Detect which cell encompasses the target text, then output its (X, Y) center coordinate. 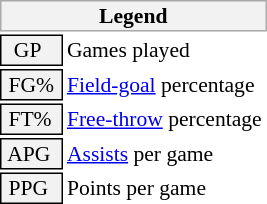
FG% (31, 85)
Legend (134, 16)
Points per game (166, 188)
Field-goal percentage (166, 85)
APG (31, 154)
Games played (166, 50)
GP (31, 50)
Assists per game (166, 154)
PPG (31, 188)
Free-throw percentage (166, 120)
FT% (31, 120)
